Find where the given text appears and provide that cell's center as [X, Y] coordinate. 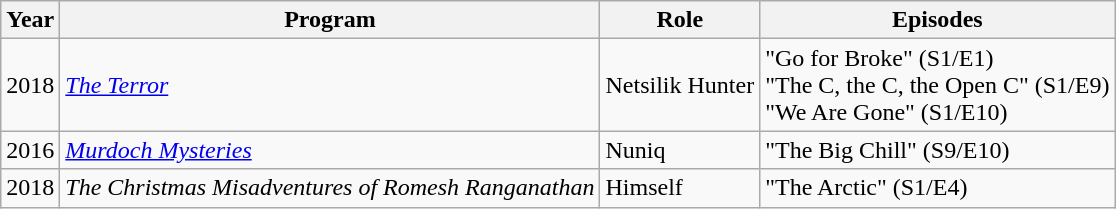
Role [680, 20]
Murdoch Mysteries [330, 150]
"The Arctic" (S1/E4) [938, 188]
Netsilik Hunter [680, 85]
Program [330, 20]
The Christmas Misadventures of Romesh Ranganathan [330, 188]
"Go for Broke" (S1/E1)"The C, the C, the Open C" (S1/E9)"We Are Gone" (S1/E10) [938, 85]
Nuniq [680, 150]
Episodes [938, 20]
The Terror [330, 85]
2016 [30, 150]
Himself [680, 188]
Year [30, 20]
"The Big Chill" (S9/E10) [938, 150]
